For the text-containing cell, return its midpoint in [X, Y] coordinate format. 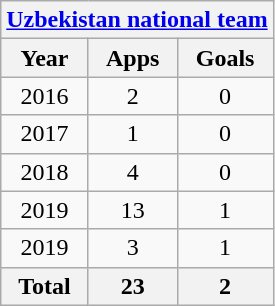
Year [45, 58]
3 [132, 248]
2018 [45, 172]
2017 [45, 134]
4 [132, 172]
Total [45, 286]
23 [132, 286]
Uzbekistan national team [137, 20]
2016 [45, 96]
13 [132, 210]
Apps [132, 58]
Goals [225, 58]
